Scan for the cell matching the given text and deliver its [x, y] coordinate at center. 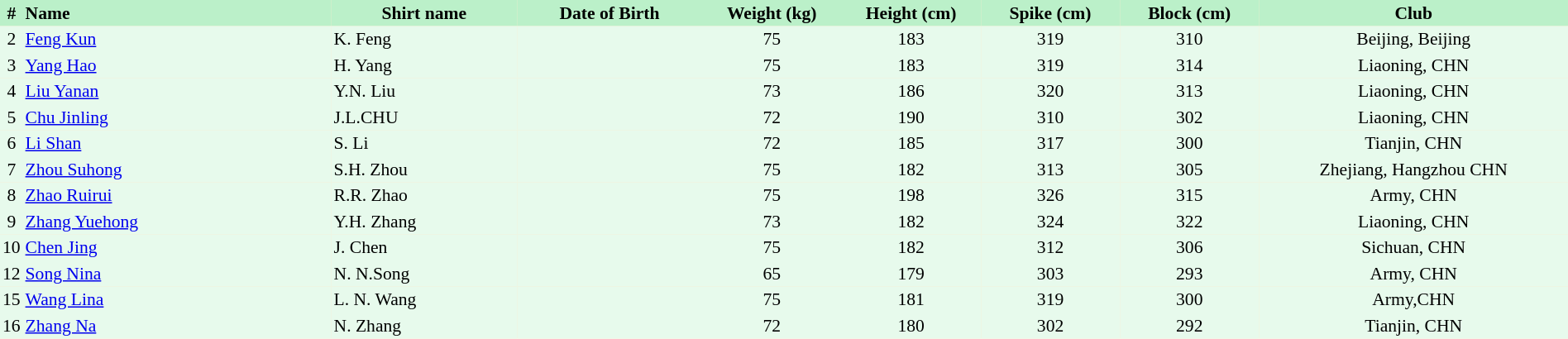
180 [911, 326]
Zhejiang, Hangzhou CHN [1413, 169]
Chu Jinling [177, 117]
Shirt name [424, 13]
Zhang Na [177, 326]
306 [1189, 248]
Feng Kun [177, 40]
S. Li [424, 144]
Li Shan [177, 144]
16 [12, 326]
L. N. Wang [424, 299]
315 [1189, 195]
# [12, 13]
Sichuan, CHN [1413, 248]
314 [1189, 65]
3 [12, 65]
Yang Hao [177, 65]
Block (cm) [1189, 13]
2 [12, 40]
Army,CHN [1413, 299]
317 [1050, 144]
303 [1050, 274]
5 [12, 117]
Zhao Ruirui [177, 195]
Liu Yanan [177, 91]
12 [12, 274]
J.L.CHU [424, 117]
Zhou Suhong [177, 169]
N. N.Song [424, 274]
Y.H. Zhang [424, 222]
15 [12, 299]
8 [12, 195]
292 [1189, 326]
Beijing, Beijing [1413, 40]
Spike (cm) [1050, 13]
J. Chen [424, 248]
K. Feng [424, 40]
H. Yang [424, 65]
Y.N. Liu [424, 91]
Weight (kg) [772, 13]
Club [1413, 13]
Zhang Yuehong [177, 222]
293 [1189, 274]
324 [1050, 222]
Song Nina [177, 274]
320 [1050, 91]
312 [1050, 248]
Date of Birth [610, 13]
4 [12, 91]
Name [177, 13]
322 [1189, 222]
N. Zhang [424, 326]
Height (cm) [911, 13]
Wang Lina [177, 299]
185 [911, 144]
7 [12, 169]
190 [911, 117]
9 [12, 222]
186 [911, 91]
198 [911, 195]
65 [772, 274]
305 [1189, 169]
S.H. Zhou [424, 169]
R.R. Zhao [424, 195]
181 [911, 299]
6 [12, 144]
179 [911, 274]
10 [12, 248]
Chen Jing [177, 248]
326 [1050, 195]
